Find where the given text appears and provide that cell's center as [x, y] coordinate. 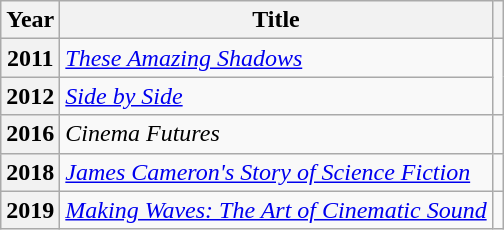
2012 [30, 96]
2016 [30, 134]
These Amazing Shadows [276, 58]
2018 [30, 172]
Making Waves: The Art of Cinematic Sound [276, 210]
Side by Side [276, 96]
James Cameron's Story of Science Fiction [276, 172]
2011 [30, 58]
Year [30, 20]
Cinema Futures [276, 134]
2019 [30, 210]
Title [276, 20]
